Identify which cell holds the provided text, then report its [x, y] central coordinate. 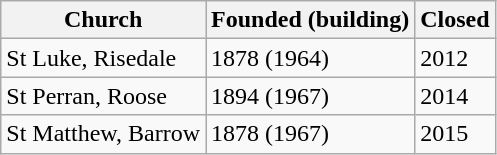
2015 [455, 134]
Church [104, 20]
St Luke, Risedale [104, 58]
St Matthew, Barrow [104, 134]
St Perran, Roose [104, 96]
1878 (1967) [310, 134]
Founded (building) [310, 20]
2014 [455, 96]
1894 (1967) [310, 96]
1878 (1964) [310, 58]
Closed [455, 20]
2012 [455, 58]
